From the cell containing the given text, extract its center point as [x, y] coordinate. 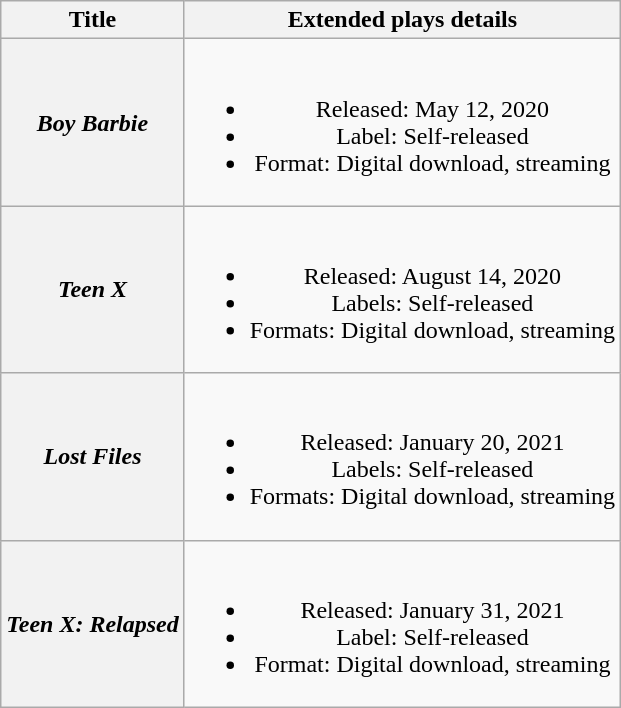
Lost Files [92, 456]
Teen X [92, 290]
Boy Barbie [92, 122]
Teen X: Relapsed [92, 624]
Released: January 20, 2021Labels: Self-releasedFormats: Digital download, streaming [402, 456]
Released: May 12, 2020Label: Self-releasedFormat: Digital download, streaming [402, 122]
Title [92, 20]
Extended plays details [402, 20]
Released: August 14, 2020Labels: Self-releasedFormats: Digital download, streaming [402, 290]
Released: January 31, 2021Label: Self-releasedFormat: Digital download, streaming [402, 624]
